Determine the (X, Y) coordinate at the center of the cell enclosing the given text.  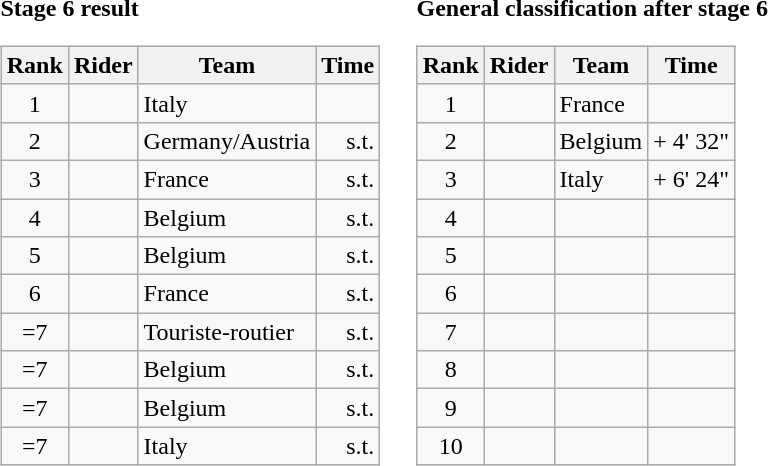
8 (450, 370)
Germany/Austria (227, 141)
+ 4' 32" (692, 141)
10 (450, 446)
Touriste-routier (227, 332)
+ 6' 24" (692, 179)
7 (450, 332)
9 (450, 408)
